Return the [X, Y] coordinate for the center point of the cell that contains the specified text.  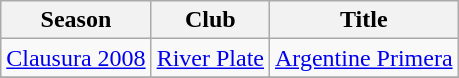
Argentine Primera [364, 58]
Clausura 2008 [76, 58]
River Plate [210, 58]
Title [364, 20]
Club [210, 20]
Season [76, 20]
